Return the [x, y] coordinate for the center point of the cell that contains the specified text.  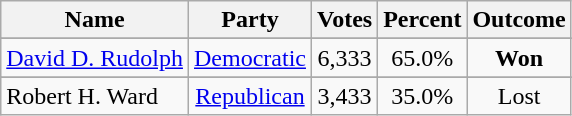
3,433 [344, 96]
Democratic [250, 58]
Name [95, 20]
35.0% [422, 96]
Lost [519, 96]
Republican [250, 96]
Outcome [519, 20]
Votes [344, 20]
Won [519, 58]
Percent [422, 20]
Robert H. Ward [95, 96]
6,333 [344, 58]
65.0% [422, 58]
David D. Rudolph [95, 58]
Party [250, 20]
